Scan for the cell matching the given text and deliver its (x, y) coordinate at center. 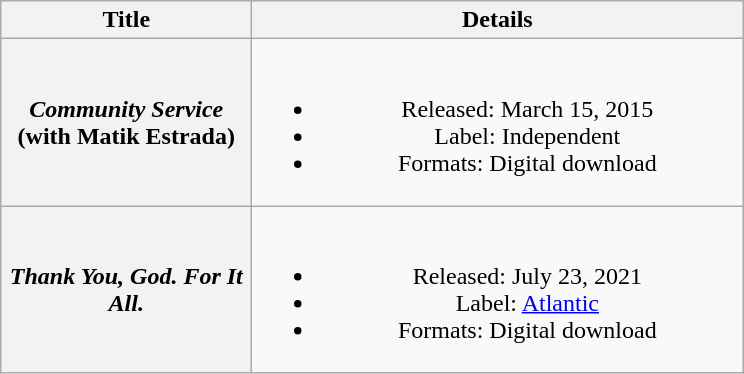
Title (126, 20)
Released: July 23, 2021Label: AtlanticFormats: Digital download (498, 290)
Thank You, God. For It All. (126, 290)
Community Service(with Matik Estrada) (126, 122)
Details (498, 20)
Released: March 15, 2015Label: IndependentFormats: Digital download (498, 122)
